Identify which cell holds the provided text, then report its (X, Y) central coordinate. 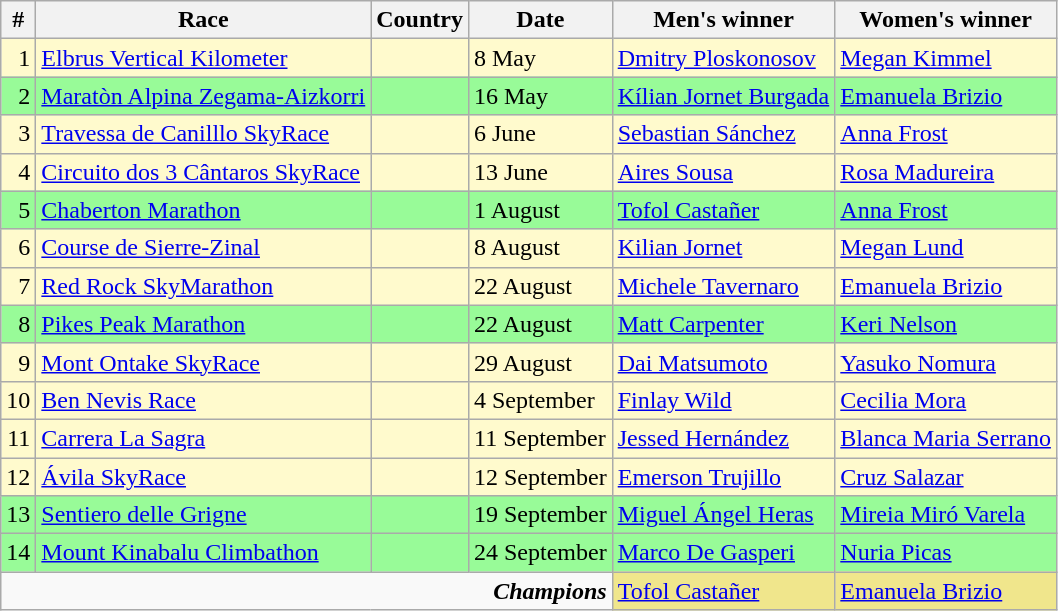
Ben Nevis Race (204, 400)
8 August (540, 248)
Pikes Peak Marathon (204, 324)
Circuito dos 3 Cântaros SkyRace (204, 172)
Carrera La Sagra (204, 438)
1 (18, 58)
Chaberton Marathon (204, 210)
Marco De Gasperi (724, 553)
Finlay Wild (724, 400)
8 May (540, 58)
4 (18, 172)
Sentiero delle Grigne (204, 515)
12 September (540, 477)
Emerson Trujillo (724, 477)
4 September (540, 400)
11 September (540, 438)
6 June (540, 134)
Country (420, 20)
9 (18, 362)
Matt Carpenter (724, 324)
1 August (540, 210)
Men's winner (724, 20)
Megan Kimmel (946, 58)
Dai Matsumoto (724, 362)
Sebastian Sánchez (724, 134)
Blanca Maria Serrano (946, 438)
Rosa Madureira (946, 172)
5 (18, 210)
Maratòn Alpina Zegama-Aizkorri (204, 96)
Cruz Salazar (946, 477)
Kílian Jornet Burgada (724, 96)
Mont Ontake SkyRace (204, 362)
13 June (540, 172)
Ávila SkyRace (204, 477)
3 (18, 134)
8 (18, 324)
29 August (540, 362)
Women's winner (946, 20)
Mireia Miró Varela (946, 515)
Jessed Hernández (724, 438)
14 (18, 553)
Race (204, 20)
Mount Kinabalu Climbathon (204, 553)
Red Rock SkyMarathon (204, 286)
# (18, 20)
Champions (306, 591)
6 (18, 248)
7 (18, 286)
13 (18, 515)
10 (18, 400)
2 (18, 96)
Course de Sierre-Zinal (204, 248)
Cecilia Mora (946, 400)
Megan Lund (946, 248)
Date (540, 20)
19 September (540, 515)
24 September (540, 553)
11 (18, 438)
Travessa de Canilllo SkyRace (204, 134)
Yasuko Nomura (946, 362)
Michele Tavernaro (724, 286)
Aires Sousa (724, 172)
Dmitry Ploskonosov (724, 58)
Elbrus Vertical Kilometer (204, 58)
Miguel Ángel Heras (724, 515)
16 May (540, 96)
Nuria Picas (946, 553)
Keri Nelson (946, 324)
Kilian Jornet (724, 248)
12 (18, 477)
